Identify which cell holds the provided text, then report its [x, y] central coordinate. 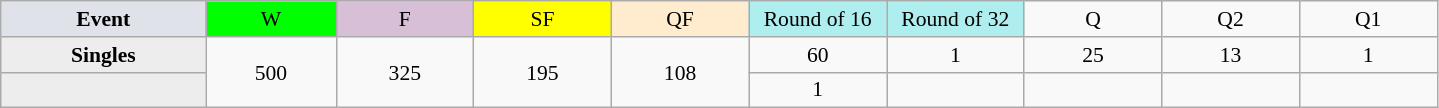
Q [1093, 19]
60 [818, 55]
Round of 32 [955, 19]
Round of 16 [818, 19]
Singles [104, 55]
108 [680, 72]
Q2 [1231, 19]
500 [271, 72]
W [271, 19]
13 [1231, 55]
325 [405, 72]
Q1 [1368, 19]
QF [680, 19]
F [405, 19]
195 [543, 72]
SF [543, 19]
25 [1093, 55]
Event [104, 19]
